Identify which cell holds the provided text, then report its [x, y] central coordinate. 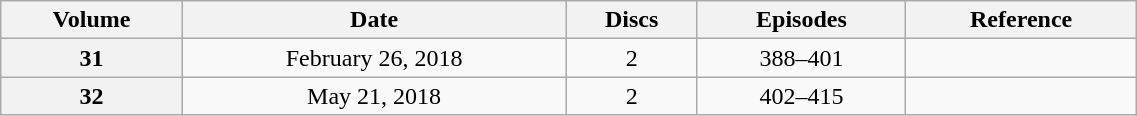
Date [374, 20]
32 [92, 96]
May 21, 2018 [374, 96]
Volume [92, 20]
31 [92, 58]
402–415 [801, 96]
Reference [1020, 20]
February 26, 2018 [374, 58]
Episodes [801, 20]
388–401 [801, 58]
Discs [632, 20]
